Detect which cell encompasses the target text, then output its (X, Y) center coordinate. 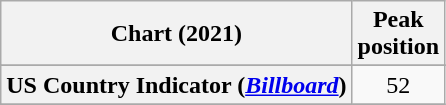
US Country Indicator (Billboard) (176, 85)
Chart (2021) (176, 34)
Peakposition (398, 34)
52 (398, 85)
